Return the [X, Y] coordinate for the center point of the cell that contains the specified text.  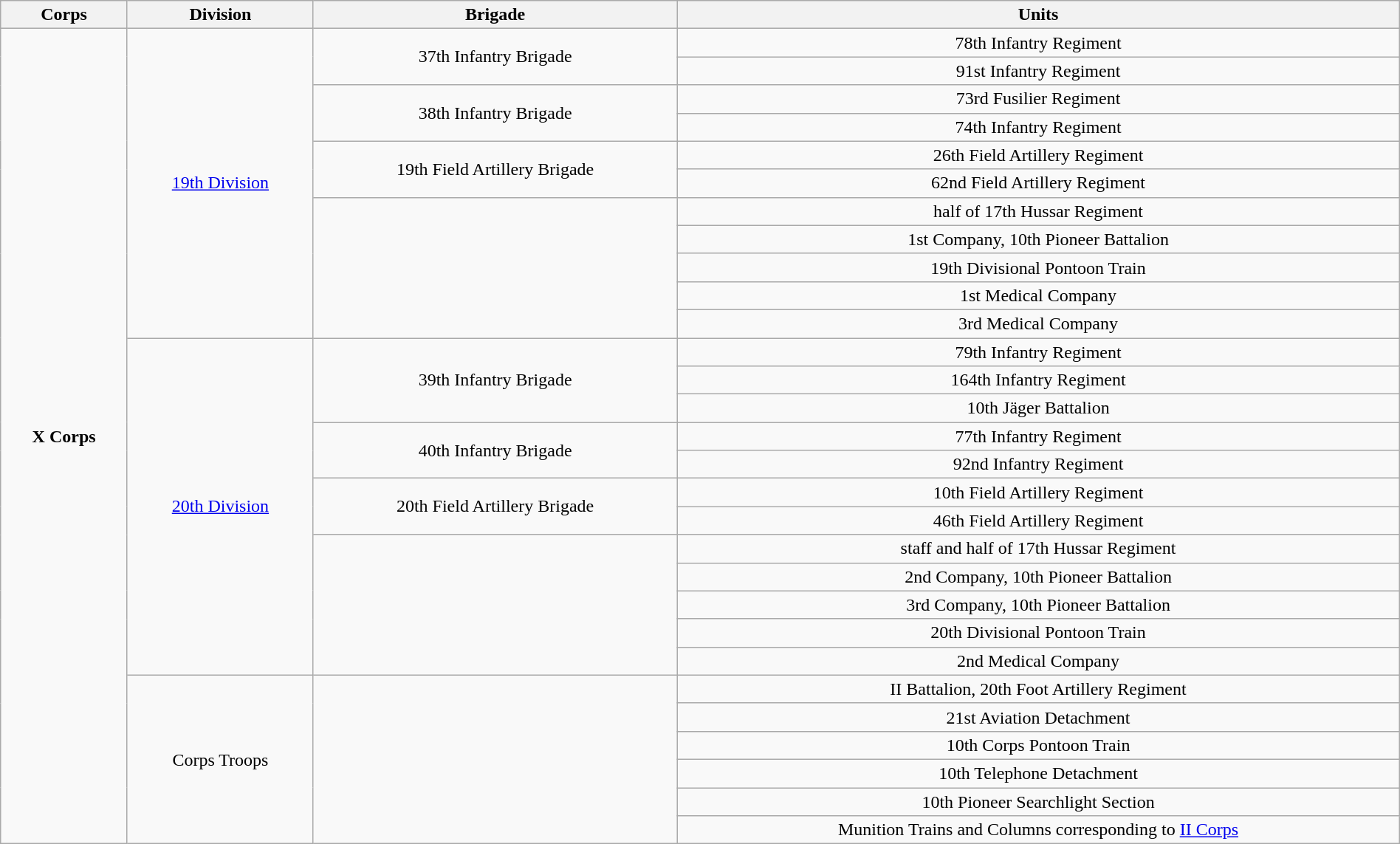
21st Aviation Detachment [1038, 717]
10th Telephone Detachment [1038, 773]
20th Field Artillery Brigade [495, 507]
10th Corps Pontoon Train [1038, 745]
74th Infantry Regiment [1038, 127]
1st Medical Company [1038, 295]
Munition Trains and Columns corresponding to II Corps [1038, 830]
3rd Company, 10th Pioneer Battalion [1038, 605]
40th Infantry Brigade [495, 450]
46th Field Artillery Regiment [1038, 521]
Corps [64, 15]
79th Infantry Regiment [1038, 352]
Units [1038, 15]
20th Division [220, 507]
91st Infantry Regiment [1038, 71]
37th Infantry Brigade [495, 57]
1st Company, 10th Pioneer Battalion [1038, 239]
3rd Medical Company [1038, 323]
78th Infantry Regiment [1038, 43]
half of 17th Hussar Regiment [1038, 211]
19th Field Artillery Brigade [495, 169]
2nd Company, 10th Pioneer Battalion [1038, 577]
X Corps [64, 436]
20th Divisional Pontoon Train [1038, 633]
Corps Troops [220, 759]
92nd Infantry Regiment [1038, 464]
62nd Field Artillery Regiment [1038, 183]
26th Field Artillery Regiment [1038, 155]
2nd Medical Company [1038, 661]
39th Infantry Brigade [495, 380]
19th Divisional Pontoon Train [1038, 267]
Brigade [495, 15]
II Battalion, 20th Foot Artillery Regiment [1038, 689]
164th Infantry Regiment [1038, 380]
10th Pioneer Searchlight Section [1038, 801]
38th Infantry Brigade [495, 113]
Division [220, 15]
19th Division [220, 183]
73rd Fusilier Regiment [1038, 99]
77th Infantry Regiment [1038, 436]
10th Field Artillery Regiment [1038, 493]
staff and half of 17th Hussar Regiment [1038, 549]
10th Jäger Battalion [1038, 408]
